Return (X, Y) of the center of cell containing provided text 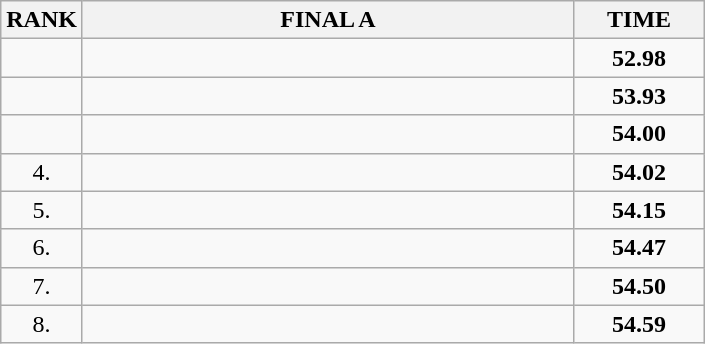
54.02 (640, 172)
54.00 (640, 134)
54.59 (640, 324)
RANK (42, 20)
52.98 (640, 58)
4. (42, 172)
6. (42, 248)
7. (42, 286)
54.47 (640, 248)
54.50 (640, 286)
5. (42, 210)
8. (42, 324)
FINAL A (328, 20)
54.15 (640, 210)
TIME (640, 20)
53.93 (640, 96)
